Identify which cell holds the provided text, then report its (x, y) central coordinate. 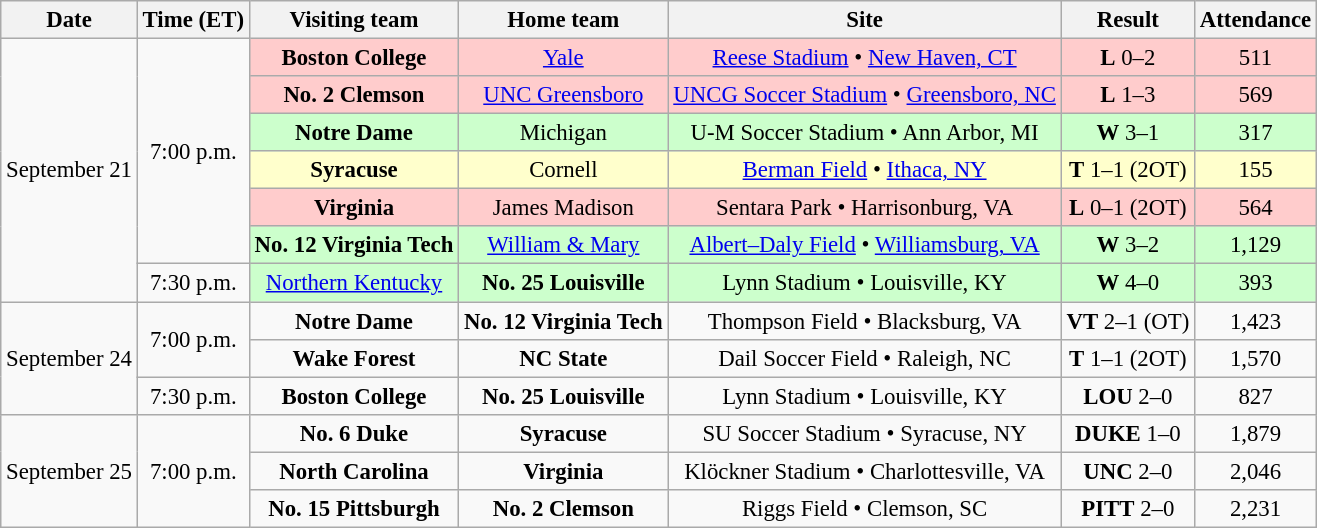
Northern Kentucky (354, 283)
L 0–2 (1128, 58)
VT 2–1 (OT) (1128, 321)
2,046 (1256, 471)
Yale (564, 58)
511 (1256, 58)
PITT 2–0 (1128, 509)
North Carolina (354, 471)
Riggs Field • Clemson, SC (864, 509)
Attendance (1256, 20)
Michigan (564, 133)
Klöckner Stadium • Charlottesville, VA (864, 471)
Sentara Park • Harrisonburg, VA (864, 208)
L 0–1 (2OT) (1128, 208)
155 (1256, 170)
UNC Greensboro (564, 95)
September 25 (69, 470)
UNCG Soccer Stadium • Greensboro, NC (864, 95)
No. 6 Duke (354, 433)
1,129 (1256, 245)
393 (1256, 283)
Cornell (564, 170)
SU Soccer Stadium • Syracuse, NY (864, 433)
564 (1256, 208)
September 24 (69, 358)
569 (1256, 95)
Albert–Daly Field • Williamsburg, VA (864, 245)
W 3–2 (1128, 245)
1,570 (1256, 358)
317 (1256, 133)
September 21 (69, 170)
NC State (564, 358)
Result (1128, 20)
Home team (564, 20)
L 1–3 (1128, 95)
DUKE 1–0 (1128, 433)
James Madison (564, 208)
Berman Field • Ithaca, NY (864, 170)
Wake Forest (354, 358)
1,423 (1256, 321)
Dail Soccer Field • Raleigh, NC (864, 358)
Visiting team (354, 20)
No. 15 Pittsburgh (354, 509)
Date (69, 20)
Thompson Field • Blacksburg, VA (864, 321)
LOU 2–0 (1128, 396)
UNC 2–0 (1128, 471)
Reese Stadium • New Haven, CT (864, 58)
U-M Soccer Stadium • Ann Arbor, MI (864, 133)
1,879 (1256, 433)
Site (864, 20)
W 3–1 (1128, 133)
W 4–0 (1128, 283)
Time (ET) (193, 20)
827 (1256, 396)
2,231 (1256, 509)
William & Mary (564, 245)
